Output the (X, Y) coordinate of the center of the cell containing the given text.  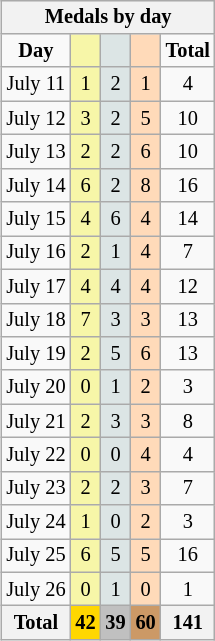
July 26 (36, 589)
July 22 (36, 455)
14 (188, 219)
July 25 (36, 556)
July 14 (36, 185)
July 13 (36, 152)
141 (188, 623)
July 12 (36, 118)
July 24 (36, 522)
Medals by day (108, 17)
39 (116, 623)
July 18 (36, 320)
July 19 (36, 354)
July 20 (36, 387)
July 21 (36, 421)
42 (85, 623)
July 11 (36, 84)
60 (146, 623)
July 15 (36, 219)
July 23 (36, 488)
July 17 (36, 286)
12 (188, 286)
July 16 (36, 253)
Day (36, 51)
